Find where the given text appears and provide that cell's center as (x, y) coordinate. 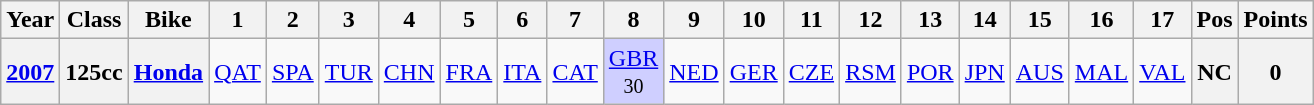
ITA (522, 72)
Points (1276, 20)
1 (238, 20)
Honda (168, 72)
4 (409, 20)
6 (522, 20)
VAL (1162, 72)
MAL (1101, 72)
2 (292, 20)
CHN (409, 72)
Pos (1214, 20)
13 (930, 20)
QAT (238, 72)
2007 (30, 72)
CZE (811, 72)
5 (469, 20)
Bike (168, 20)
7 (575, 20)
NC (1214, 72)
125cc (94, 72)
17 (1162, 20)
GBR30 (633, 72)
11 (811, 20)
0 (1276, 72)
RSM (871, 72)
8 (633, 20)
AUS (1040, 72)
9 (694, 20)
GER (754, 72)
14 (984, 20)
NED (694, 72)
TUR (348, 72)
12 (871, 20)
CAT (575, 72)
POR (930, 72)
Class (94, 20)
3 (348, 20)
Year (30, 20)
SPA (292, 72)
10 (754, 20)
16 (1101, 20)
15 (1040, 20)
JPN (984, 72)
FRA (469, 72)
